Locate the cell with the specified text and output its (X, Y) center coordinate. 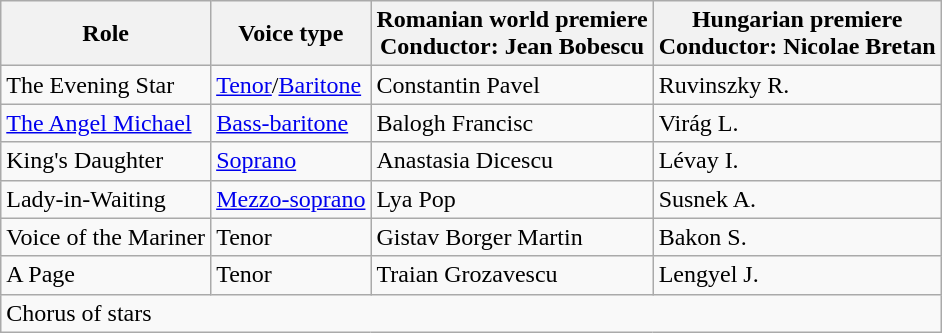
Constantin Pavel (512, 85)
Bakon S. (797, 237)
Gistav Borger Martin (512, 237)
Mezzo-soprano (291, 199)
A Page (106, 275)
King's Daughter (106, 161)
Soprano (291, 161)
Chorus of stars (471, 313)
Lengyel J. (797, 275)
The Evening Star (106, 85)
Romanian world premiereConductor: Jean Bobescu (512, 34)
Susnek A. (797, 199)
Virág L. (797, 123)
Balogh Francisc (512, 123)
Bass-baritone (291, 123)
The Angel Michael (106, 123)
Lya Pop (512, 199)
Ruvinszky R. (797, 85)
Hungarian premiereConductor: Nicolae Bretan (797, 34)
Tenor/Baritone (291, 85)
Anastasia Dicescu (512, 161)
Voice type (291, 34)
Lady-in-Waiting (106, 199)
Role (106, 34)
Voice of the Mariner (106, 237)
Traian Grozavescu (512, 275)
Lévay I. (797, 161)
